From the cell containing the given text, extract its center point as (X, Y) coordinate. 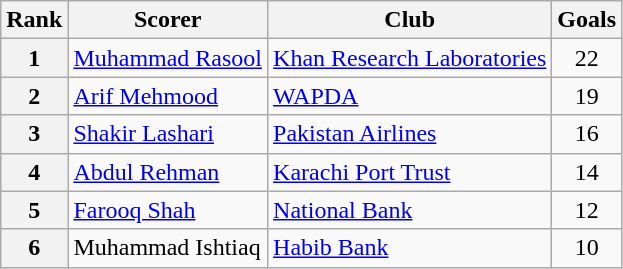
Habib Bank (410, 248)
Club (410, 20)
Rank (34, 20)
22 (587, 58)
Khan Research Laboratories (410, 58)
19 (587, 96)
Farooq Shah (168, 210)
10 (587, 248)
National Bank (410, 210)
Shakir Lashari (168, 134)
Goals (587, 20)
16 (587, 134)
WAPDA (410, 96)
Scorer (168, 20)
6 (34, 248)
1 (34, 58)
Muhammad Rasool (168, 58)
Abdul Rehman (168, 172)
5 (34, 210)
4 (34, 172)
Pakistan Airlines (410, 134)
12 (587, 210)
14 (587, 172)
2 (34, 96)
Arif Mehmood (168, 96)
3 (34, 134)
Muhammad Ishtiaq (168, 248)
Karachi Port Trust (410, 172)
